Scan for the cell matching the given text and deliver its (X, Y) coordinate at center. 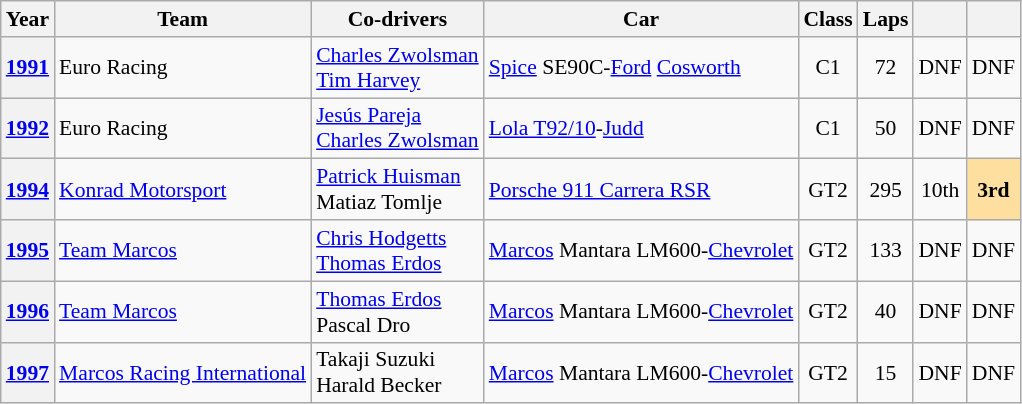
Jesús Pareja Charles Zwolsman (398, 128)
15 (886, 372)
133 (886, 250)
10th (940, 190)
Car (642, 19)
1996 (28, 312)
1997 (28, 372)
Lola T92/10-Judd (642, 128)
Konrad Motorsport (182, 190)
Year (28, 19)
1994 (28, 190)
Laps (886, 19)
Spice SE90C-Ford Cosworth (642, 68)
72 (886, 68)
Porsche 911 Carrera RSR (642, 190)
40 (886, 312)
Chris Hodgetts Thomas Erdos (398, 250)
Thomas Erdos Pascal Dro (398, 312)
1992 (28, 128)
Co-drivers (398, 19)
Marcos Racing International (182, 372)
295 (886, 190)
50 (886, 128)
Patrick Huisman Matiaz Tomlje (398, 190)
Class (828, 19)
1991 (28, 68)
3rd (994, 190)
Charles Zwolsman Tim Harvey (398, 68)
Team (182, 19)
1995 (28, 250)
Takaji Suzuki Harald Becker (398, 372)
